Locate the cell with the specified text and output its [x, y] center coordinate. 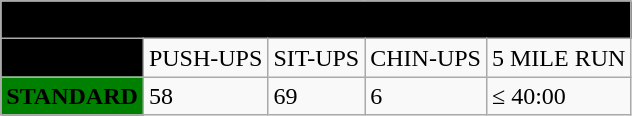
SIT-UPS [316, 58]
58 [205, 96]
RANGER ASSESSMENT AND SELECTION PROGRAM [316, 20]
STANDARD [72, 96]
PUSH-UPS [205, 58]
69 [316, 96]
5 MILE RUN [558, 58]
CHIN-UPS [426, 58]
≤ 40:00 [558, 96]
6 [426, 96]
EVENTS [72, 58]
